Find where the given text appears and provide that cell's center as [x, y] coordinate. 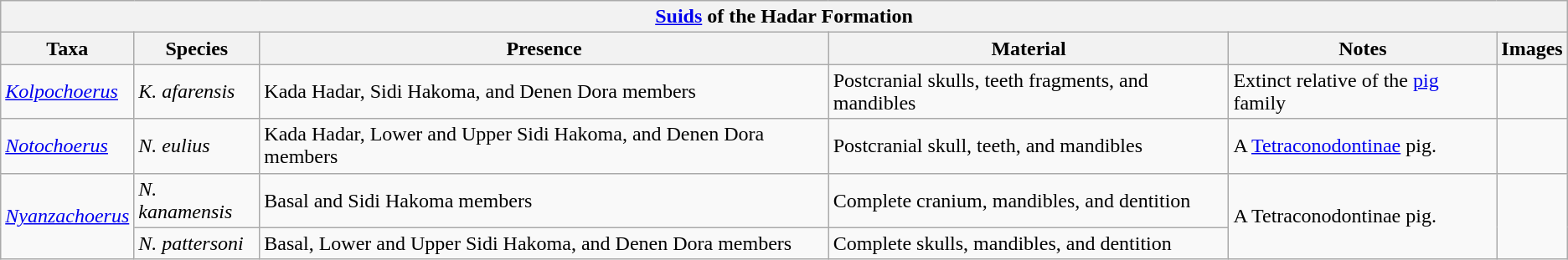
Complete skulls, mandibles, and dentition [1029, 243]
Complete cranium, mandibles, and dentition [1029, 201]
Suids of the Hadar Formation [784, 17]
Kolpochoerus [67, 92]
Basal and Sidi Hakoma members [544, 201]
Nyanzachoerus [67, 216]
Postcranial skulls, teeth fragments, and mandibles [1029, 92]
Extinct relative of the pig family [1363, 92]
Presence [544, 48]
Material [1029, 48]
Notes [1363, 48]
N. pattersoni [197, 243]
Species [197, 48]
Basal, Lower and Upper Sidi Hakoma, and Denen Dora members [544, 243]
N. kanamensis [197, 201]
Kada Hadar, Sidi Hakoma, and Denen Dora members [544, 92]
Taxa [67, 48]
Kada Hadar, Lower and Upper Sidi Hakoma, and Denen Dora members [544, 145]
Postcranial skull, teeth, and mandibles [1029, 145]
N. eulius [197, 145]
K. afarensis [197, 92]
Notochoerus [67, 145]
Images [1532, 48]
